Identify which cell holds the provided text, then report its [X, Y] central coordinate. 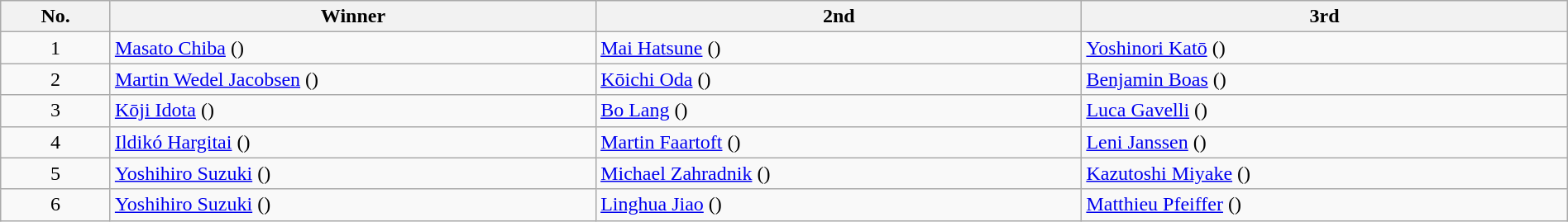
6 [56, 205]
5 [56, 173]
Kōji Idota () [352, 111]
Yoshinori Katō () [1325, 48]
Linghua Jiao () [839, 205]
Luca Gavelli () [1325, 111]
3 [56, 111]
Leni Janssen () [1325, 142]
Kazutoshi Miyake () [1325, 173]
4 [56, 142]
Matthieu Pfeiffer () [1325, 205]
2nd [839, 17]
Benjamin Boas () [1325, 79]
3rd [1325, 17]
Mai Hatsune () [839, 48]
Martin Wedel Jacobsen () [352, 79]
2 [56, 79]
Masato Chiba () [352, 48]
Ildikó Hargitai () [352, 142]
No. [56, 17]
Bo Lang () [839, 111]
Michael Zahradnik () [839, 173]
Kōichi Oda () [839, 79]
Winner [352, 17]
1 [56, 48]
Martin Faartoft () [839, 142]
